Capture the cell that displays the provided text and extract its (x, y) central coordinate. 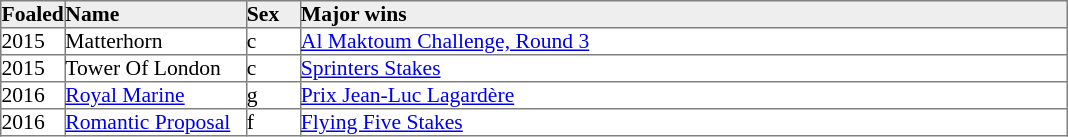
Prix Jean-Luc Lagardère (683, 96)
Tower Of London (156, 68)
g (273, 96)
Name (156, 14)
Sprinters Stakes (683, 68)
Foaled (33, 14)
Major wins (683, 14)
f (273, 122)
Romantic Proposal (156, 122)
Sex (273, 14)
Matterhorn (156, 42)
Flying Five Stakes (683, 122)
Al Maktoum Challenge, Round 3 (683, 42)
Royal Marine (156, 96)
